Provide the [x, y] coordinate of the cell's center where the given text is located.  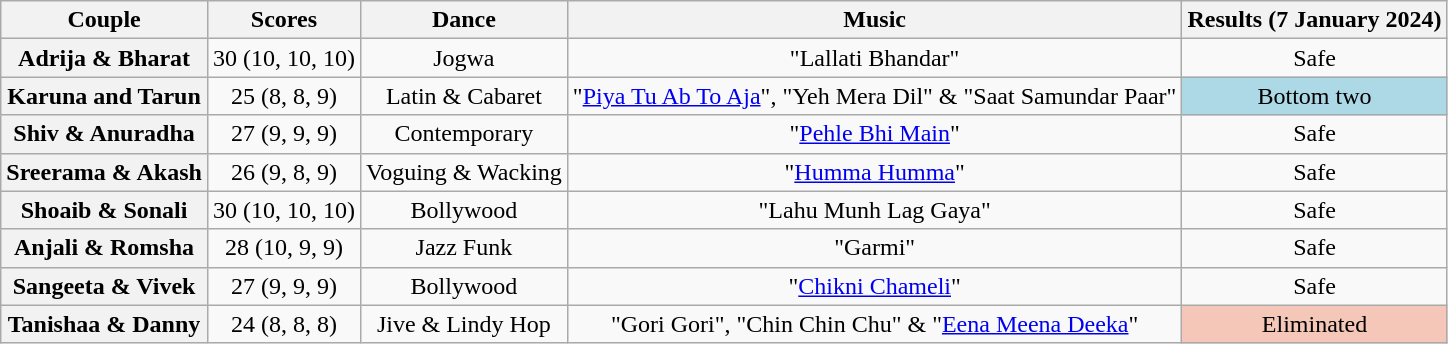
"Piya Tu Ab To Aja", "Yeh Mera Dil" & "Saat Samundar Paar" [874, 96]
Couple [104, 20]
Jive & Lindy Hop [464, 324]
"Humma Humma" [874, 172]
"Gori Gori", "Chin Chin Chu" & "Eena Meena Deeka" [874, 324]
"Lallati Bhandar" [874, 58]
Results (7 January 2024) [1314, 20]
26 (9, 8, 9) [284, 172]
Tanishaa & Danny [104, 324]
Karuna and Tarun [104, 96]
Bottom two [1314, 96]
Sreerama & Akash [104, 172]
"Pehle Bhi Main" [874, 134]
25 (8, 8, 9) [284, 96]
Jazz Funk [464, 248]
Eliminated [1314, 324]
Adrija & Bharat [104, 58]
Contemporary [464, 134]
Sangeeta & Vivek [104, 286]
"Lahu Munh Lag Gaya" [874, 210]
Scores [284, 20]
28 (10, 9, 9) [284, 248]
Dance [464, 20]
24 (8, 8, 8) [284, 324]
"Garmi" [874, 248]
Jogwa [464, 58]
Anjali & Romsha [104, 248]
Shoaib & Sonali [104, 210]
Music [874, 20]
Shiv & Anuradha [104, 134]
Voguing & Wacking [464, 172]
"Chikni Chameli" [874, 286]
Latin & Cabaret [464, 96]
